Extract the (x, y) coordinate from the center of the cell holding the provided text.  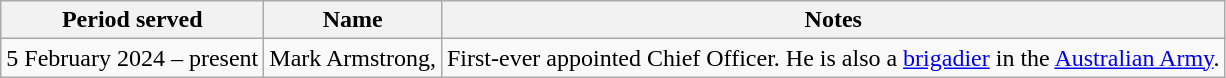
Mark Armstrong, (353, 58)
5 February 2024 – present (132, 58)
Period served (132, 20)
Name (353, 20)
Notes (833, 20)
First-ever appointed Chief Officer. He is also a brigadier in the Australian Army. (833, 58)
